Pinpoint the cell where the given text exists, returning its (x, y) midpoint coordinate. 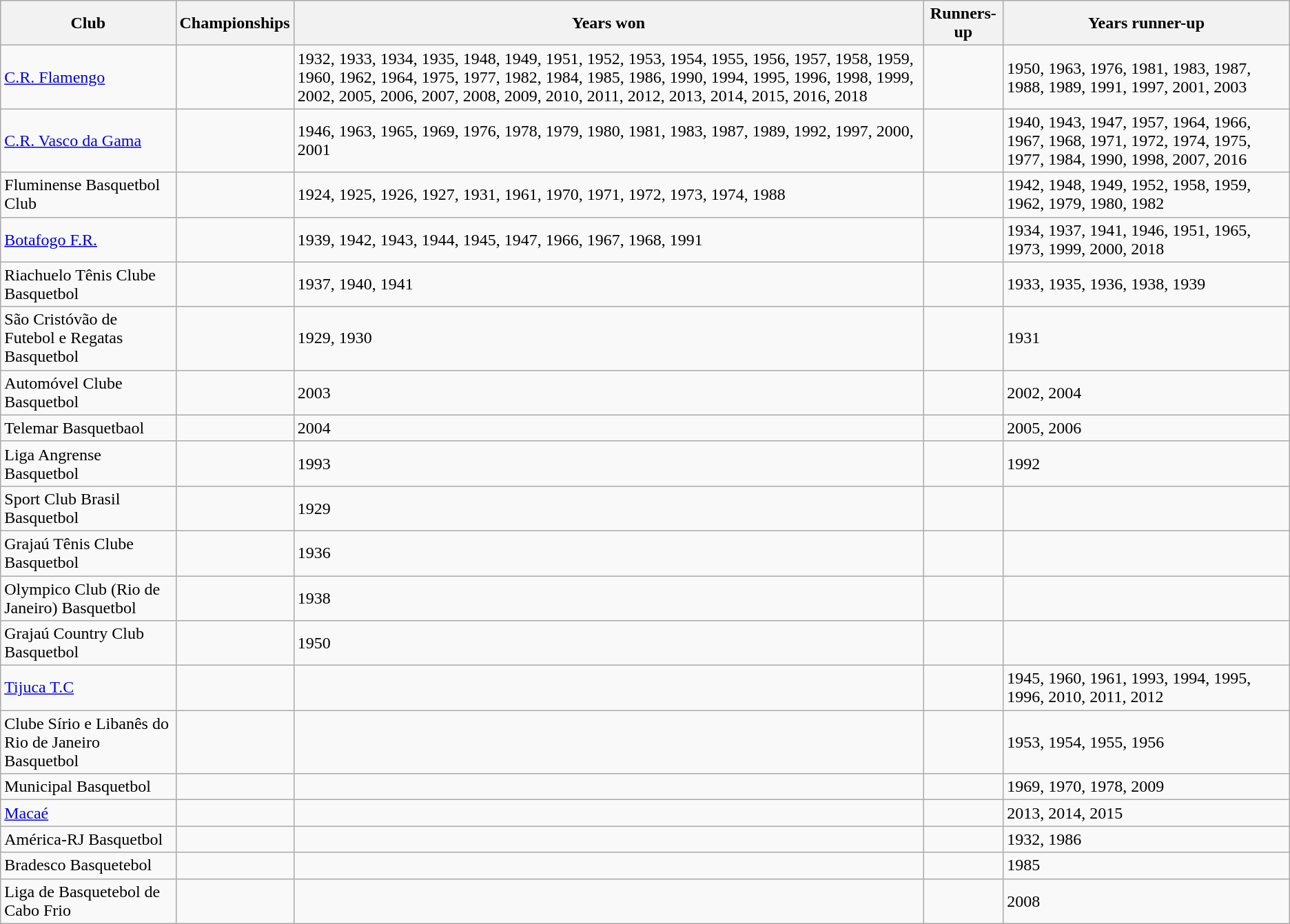
Municipal Basquetbol (88, 787)
Clube Sírio e Libanês do Rio de Janeiro Basquetbol (88, 742)
Years won (608, 23)
1933, 1935, 1936, 1938, 1939 (1147, 284)
Liga Angrense Basquetbol (88, 463)
Automóvel Clube Basquetbol (88, 393)
1931 (1147, 338)
2005, 2006 (1147, 428)
Sport Club Brasil Basquetbol (88, 509)
C.R. Flamengo (88, 77)
1950, 1963, 1976, 1981, 1983, 1987, 1988, 1989, 1991, 1997, 2001, 2003 (1147, 77)
1929 (608, 509)
Riachuelo Tênis Clube Basquetbol (88, 284)
1993 (608, 463)
Olympico Club (Rio de Janeiro) Basquetbol (88, 598)
2004 (608, 428)
1940, 1943, 1947, 1957, 1964, 1966, 1967, 1968, 1971, 1972, 1974, 1975, 1977, 1984, 1990, 1998, 2007, 2016 (1147, 141)
1985 (1147, 865)
Macaé (88, 813)
Botafogo F.R. (88, 240)
1946, 1963, 1965, 1969, 1976, 1978, 1979, 1980, 1981, 1983, 1987, 1989, 1992, 1997, 2000, 2001 (608, 141)
1938 (608, 598)
Grajaú Tênis Clube Basquetbol (88, 553)
América-RJ Basquetbol (88, 839)
Liga de Basquetebol de Cabo Frio (88, 901)
Bradesco Basquetebol (88, 865)
Fluminense Basquetbol Club (88, 194)
1942, 1948, 1949, 1952, 1958, 1959, 1962, 1979, 1980, 1982 (1147, 194)
1924, 1925, 1926, 1927, 1931, 1961, 1970, 1971, 1972, 1973, 1974, 1988 (608, 194)
Telemar Basquetbaol (88, 428)
São Cristóvão de Futebol e Regatas Basquetbol (88, 338)
1969, 1970, 1978, 2009 (1147, 787)
1934, 1937, 1941, 1946, 1951, 1965, 1973, 1999, 2000, 2018 (1147, 240)
1939, 1942, 1943, 1944, 1945, 1947, 1966, 1967, 1968, 1991 (608, 240)
Championships (234, 23)
1953, 1954, 1955, 1956 (1147, 742)
1945, 1960, 1961, 1993, 1994, 1995, 1996, 2010, 2011, 2012 (1147, 688)
1937, 1940, 1941 (608, 284)
2013, 2014, 2015 (1147, 813)
C.R. Vasco da Gama (88, 141)
1936 (608, 553)
Years runner-up (1147, 23)
Club (88, 23)
2008 (1147, 901)
Runners-up (963, 23)
1950 (608, 644)
1929, 1930 (608, 338)
Grajaú Country Club Basquetbol (88, 644)
1932, 1986 (1147, 839)
Tijuca T.C (88, 688)
1992 (1147, 463)
2002, 2004 (1147, 393)
2003 (608, 393)
